Locate the cell with the specified text and output its (x, y) center coordinate. 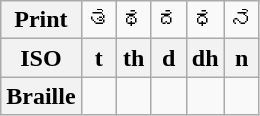
n (242, 58)
Braille (41, 96)
ನ (242, 20)
ಧ (205, 20)
d (168, 58)
Print (41, 20)
ತ (98, 20)
ದ (168, 20)
t (98, 58)
dh (205, 58)
th (134, 58)
ISO (41, 58)
ಥ (134, 20)
